Pinpoint the cell where the given text exists, returning its (X, Y) midpoint coordinate. 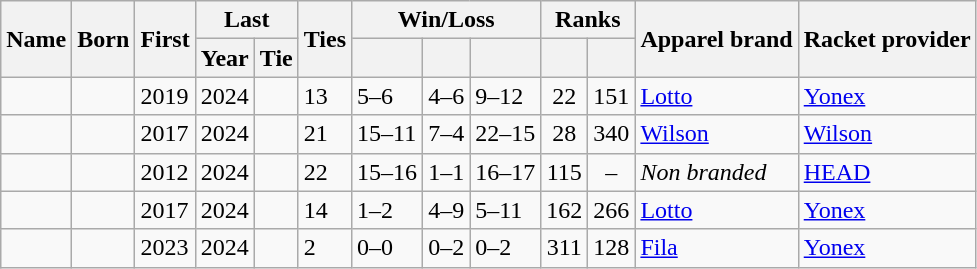
15–11 (388, 134)
2 (324, 248)
Racket provider (887, 39)
Apparel brand (716, 39)
Ranks (588, 20)
9–12 (506, 96)
21 (324, 134)
115 (564, 172)
4–9 (446, 210)
Non branded (716, 172)
Born (104, 39)
HEAD (887, 172)
1–1 (446, 172)
– (612, 172)
128 (612, 248)
1–2 (388, 210)
151 (612, 96)
340 (612, 134)
14 (324, 210)
28 (564, 134)
15–16 (388, 172)
5–11 (506, 210)
2023 (165, 248)
4–6 (446, 96)
Tie (276, 58)
16–17 (506, 172)
5–6 (388, 96)
2012 (165, 172)
Name (36, 39)
Fila (716, 248)
Win/Loss (446, 20)
2019 (165, 96)
Ties (324, 39)
266 (612, 210)
162 (564, 210)
Year (224, 58)
13 (324, 96)
0–0 (388, 248)
22–15 (506, 134)
First (165, 39)
311 (564, 248)
Last (246, 20)
7–4 (446, 134)
